Return the [X, Y] coordinate for the center point of the cell that contains the specified text.  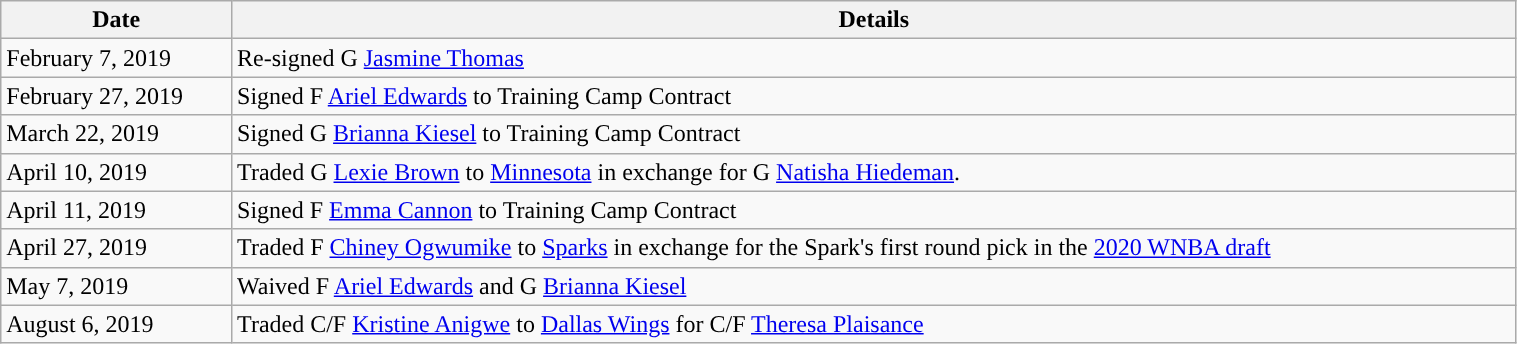
Traded F Chiney Ogwumike to Sparks in exchange for the Spark's first round pick in the 2020 WNBA draft [874, 248]
Details [874, 20]
Traded G Lexie Brown to Minnesota in exchange for G Natisha Hiedeman. [874, 172]
February 7, 2019 [116, 58]
August 6, 2019 [116, 324]
April 10, 2019 [116, 172]
Signed F Ariel Edwards to Training Camp Contract [874, 96]
Signed G Brianna Kiesel to Training Camp Contract [874, 134]
April 11, 2019 [116, 210]
February 27, 2019 [116, 96]
Signed F Emma Cannon to Training Camp Contract [874, 210]
May 7, 2019 [116, 286]
Date [116, 20]
Re-signed G Jasmine Thomas [874, 58]
April 27, 2019 [116, 248]
Waived F Ariel Edwards and G Brianna Kiesel [874, 286]
Traded C/F Kristine Anigwe to Dallas Wings for C/F Theresa Plaisance [874, 324]
March 22, 2019 [116, 134]
